Extract the (X, Y) coordinate from the center of the cell holding the provided text.  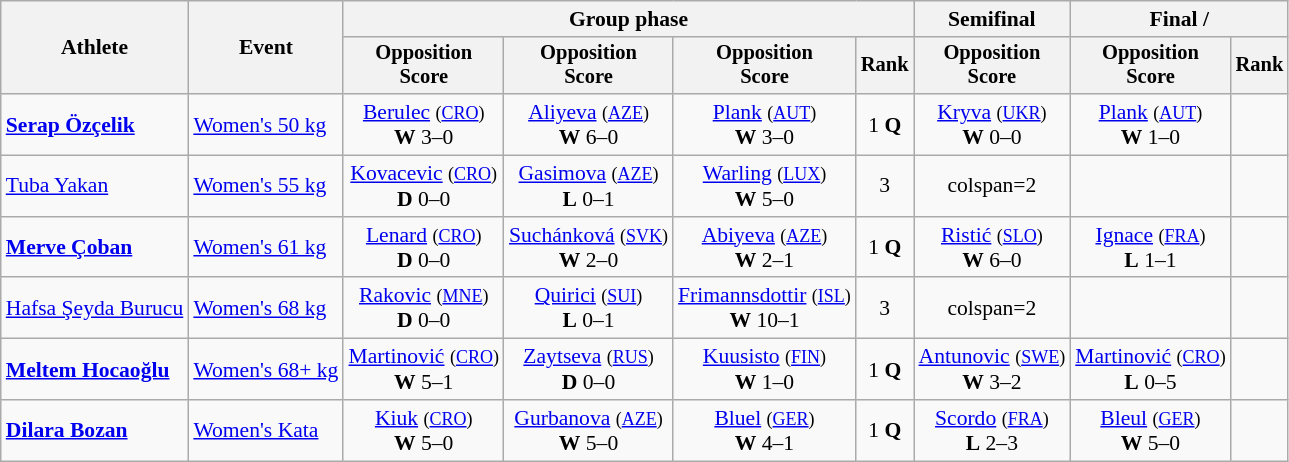
Kovacevic (CRO) D 0–0 (423, 186)
Plank (AUT) W 3–0 (764, 124)
Women's Kata (266, 430)
Women's 55 kg (266, 186)
Women's 50 kg (266, 124)
Quirici (SUI) L 0–1 (588, 308)
Serap Özçelik (95, 124)
Antunovic (SWE) W 3–2 (992, 370)
Kuusisto (FIN) W 1–0 (764, 370)
Frimannsdottir (ISL) W 10–1 (764, 308)
Scordo (FRA) L 2–3 (992, 430)
Suchánková (SVK) W 2–0 (588, 248)
Hafsa Şeyda Burucu (95, 308)
Warling (LUX) W 5–0 (764, 186)
Gasimova (AZE) L 0–1 (588, 186)
Women's 68+ kg (266, 370)
Dilara Bozan (95, 430)
Final / (1179, 19)
Ristić (SLO) W 6–0 (992, 248)
Tuba Yakan (95, 186)
Merve Çoban (95, 248)
Athlete (95, 48)
Zaytseva (RUS) D 0–0 (588, 370)
Kiuk (CRO) W 5–0 (423, 430)
Ignace (FRA) L 1–1 (1150, 248)
Bluel (GER) W 4–1 (764, 430)
Berulec (CRO) W 3–0 (423, 124)
Women's 61 kg (266, 248)
Aliyeva (AZE) W 6–0 (588, 124)
Plank (AUT) W 1–0 (1150, 124)
Event (266, 48)
Lenard (CRO) D 0–0 (423, 248)
Rakovic (MNE) D 0–0 (423, 308)
Martinović (CRO) W 5–1 (423, 370)
Bleul (GER) W 5–0 (1150, 430)
Group phase (628, 19)
Meltem Hocaoğlu (95, 370)
Gurbanova (AZE) W 5–0 (588, 430)
Abiyeva (AZE) W 2–1 (764, 248)
Semifinal (992, 19)
Women's 68 kg (266, 308)
Kryva (UKR) W 0–0 (992, 124)
Martinović (CRO) L 0–5 (1150, 370)
